Return [x, y] of the center of cell containing provided text 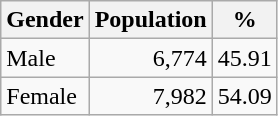
% [244, 20]
7,982 [150, 96]
Gender [45, 20]
45.91 [244, 58]
Population [150, 20]
Female [45, 96]
54.09 [244, 96]
Male [45, 58]
6,774 [150, 58]
